Provide the (x, y) coordinate of the cell's center where the given text is located.  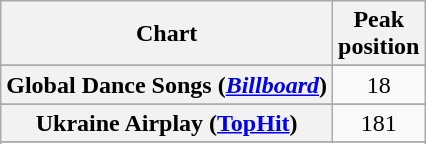
181 (379, 123)
18 (379, 85)
Chart (167, 34)
Global Dance Songs (Billboard) (167, 85)
Peakposition (379, 34)
Ukraine Airplay (TopHit) (167, 123)
